Scan for the cell matching the given text and deliver its [x, y] coordinate at center. 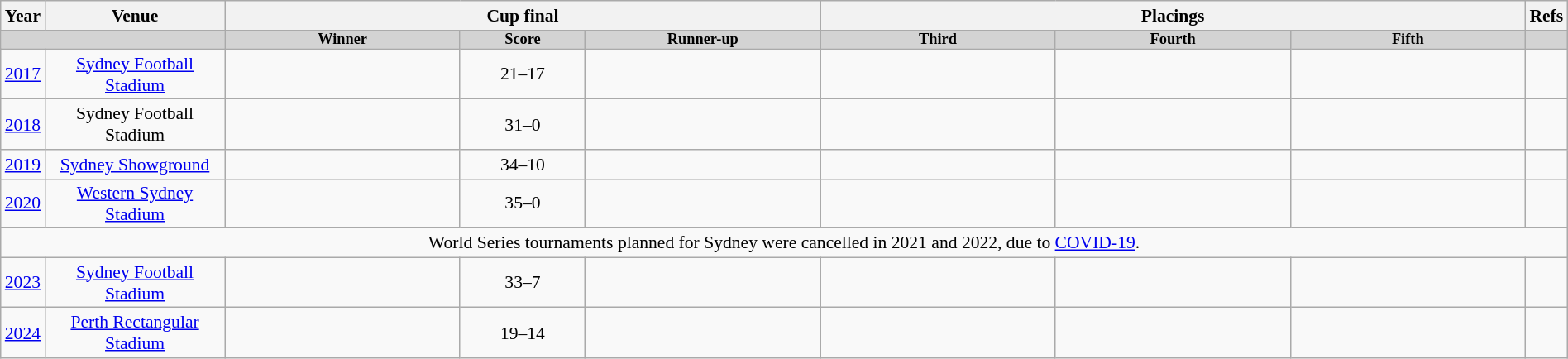
34–10 [523, 165]
Placings [1173, 16]
Winner [342, 40]
Runner-up [703, 40]
21–17 [523, 74]
Fifth [1408, 40]
Third [938, 40]
2023 [23, 283]
31–0 [523, 124]
2019 [23, 165]
Cup final [523, 16]
World Series tournaments planned for Sydney were cancelled in 2021 and 2022, due to COVID-19. [784, 242]
Venue [135, 16]
Refs [1546, 16]
Score [523, 40]
2017 [23, 74]
Sydney Showground [135, 165]
2024 [23, 333]
Western Sydney Stadium [135, 203]
35–0 [523, 203]
Fourth [1173, 40]
Year [23, 16]
2020 [23, 203]
33–7 [523, 283]
2018 [23, 124]
19–14 [523, 333]
Perth Rectangular Stadium [135, 333]
